Locate the cell with the specified text and output its [x, y] center coordinate. 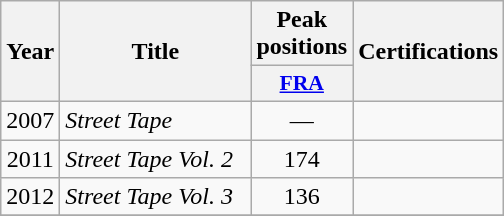
Title [156, 52]
2007 [30, 120]
Street Tape Vol. 2 [156, 159]
Street Tape Vol. 3 [156, 197]
2012 [30, 197]
Year [30, 52]
136 [302, 197]
FRA [302, 84]
174 [302, 159]
— [302, 120]
Street Tape [156, 120]
2011 [30, 159]
Certifications [428, 52]
Peak positions [302, 34]
